Locate the cell with the specified text and output its [X, Y] center coordinate. 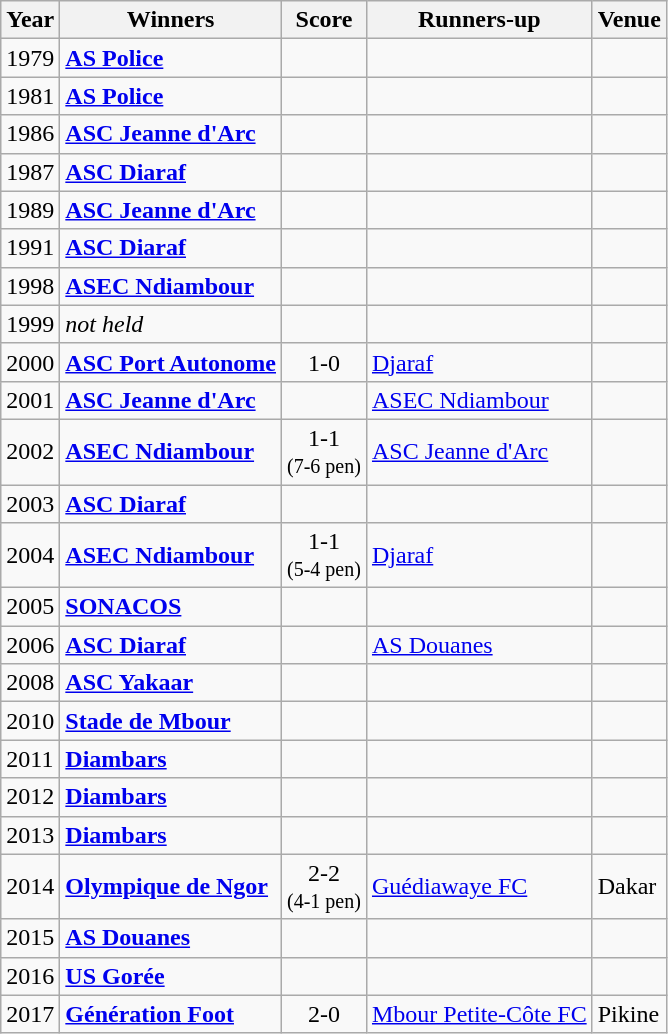
2001 [30, 400]
2017 [30, 1014]
1-0 [324, 362]
2015 [30, 938]
1989 [30, 210]
Pikine [629, 1014]
2002 [30, 452]
1986 [30, 134]
2000 [30, 362]
1979 [30, 58]
2010 [30, 721]
1-1(7-6 pen) [324, 452]
Génération Foot [171, 1014]
Venue [629, 20]
Year [30, 20]
Mbour Petite-Côte FC [479, 1014]
2016 [30, 976]
Winners [171, 20]
Olympique de Ngor [171, 886]
2014 [30, 886]
1991 [30, 248]
Guédiawaye FC [479, 886]
1-1(5-4 pen) [324, 556]
SONACOS [171, 607]
1987 [30, 172]
2013 [30, 835]
ASC Yakaar [171, 683]
1998 [30, 286]
Dakar [629, 886]
1981 [30, 96]
Score [324, 20]
US Gorée [171, 976]
2004 [30, 556]
2-2(4-1 pen) [324, 886]
2012 [30, 797]
2-0 [324, 1014]
2006 [30, 645]
Runners-up [479, 20]
Stade de Mbour [171, 721]
1999 [30, 324]
2003 [30, 503]
2011 [30, 759]
2005 [30, 607]
not held [171, 324]
2008 [30, 683]
ASC Port Autonome [171, 362]
